Determine the [x, y] coordinate at the center of the cell enclosing the given text.  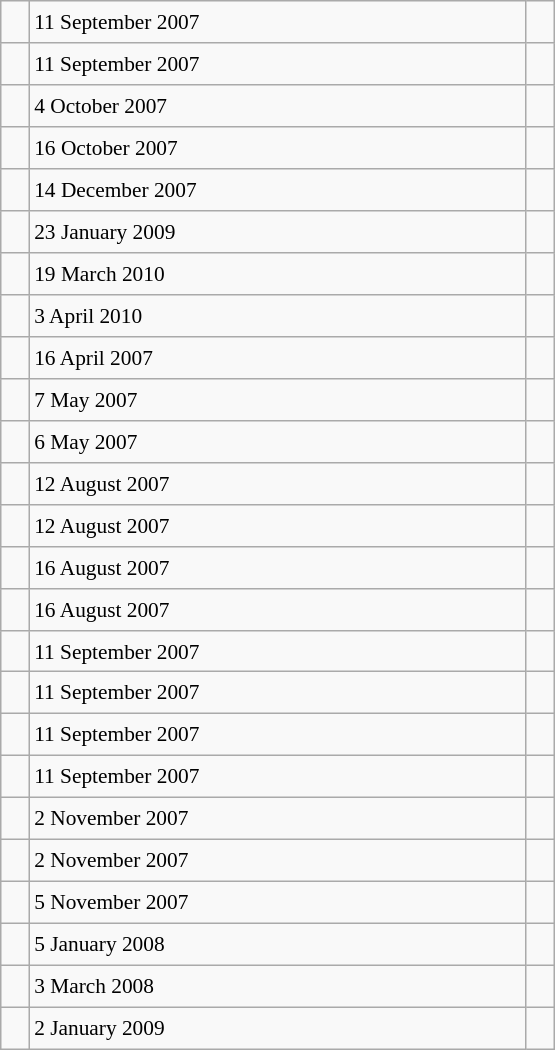
19 March 2010 [278, 274]
16 October 2007 [278, 148]
23 January 2009 [278, 232]
16 April 2007 [278, 358]
5 January 2008 [278, 945]
4 October 2007 [278, 106]
3 April 2010 [278, 316]
3 March 2008 [278, 986]
14 December 2007 [278, 190]
6 May 2007 [278, 441]
7 May 2007 [278, 399]
5 November 2007 [278, 903]
2 January 2009 [278, 1028]
